Search for the cell housing the specified text and yield its [x, y] center coordinate. 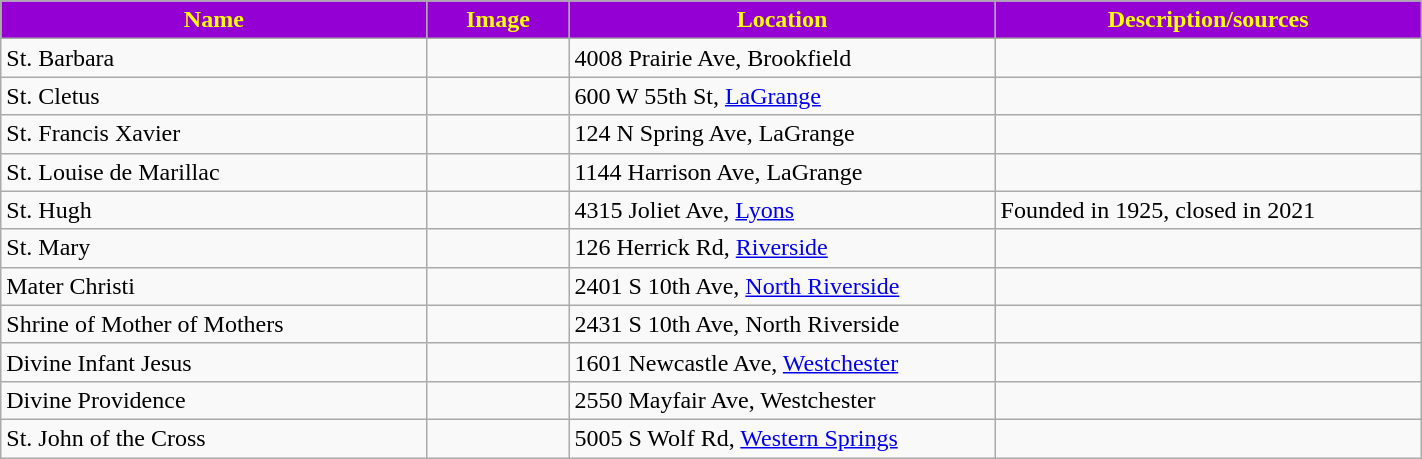
Image [498, 20]
5005 S Wolf Rd, Western Springs [782, 438]
124 N Spring Ave, LaGrange [782, 134]
Description/sources [1208, 20]
St. Louise de Marillac [214, 172]
4315 Joliet Ave, Lyons [782, 210]
St. Cletus [214, 96]
4008 Prairie Ave, Brookfield [782, 58]
Divine Providence [214, 400]
2401 S 10th Ave, North Riverside [782, 286]
1601 Newcastle Ave, Westchester [782, 362]
Mater Christi [214, 286]
St. Francis Xavier [214, 134]
Location [782, 20]
St. John of the Cross [214, 438]
2431 S 10th Ave, North Riverside [782, 324]
600 W 55th St, LaGrange [782, 96]
St. Hugh [214, 210]
Shrine of Mother of Mothers [214, 324]
1144 Harrison Ave, LaGrange [782, 172]
Divine Infant Jesus [214, 362]
126 Herrick Rd, Riverside [782, 248]
Name [214, 20]
2550 Mayfair Ave, Westchester [782, 400]
Founded in 1925, closed in 2021 [1208, 210]
St. Mary [214, 248]
St. Barbara [214, 58]
